Pinpoint the cell where the given text exists, returning its [X, Y] midpoint coordinate. 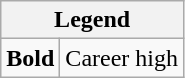
Bold [30, 58]
Career high [122, 58]
Legend [92, 20]
